Detect which cell encompasses the target text, then output its [X, Y] center coordinate. 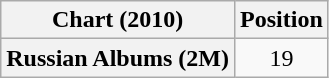
Position [282, 20]
19 [282, 58]
Russian Albums (2M) [118, 58]
Chart (2010) [118, 20]
